Scan for the cell matching the given text and deliver its [X, Y] coordinate at center. 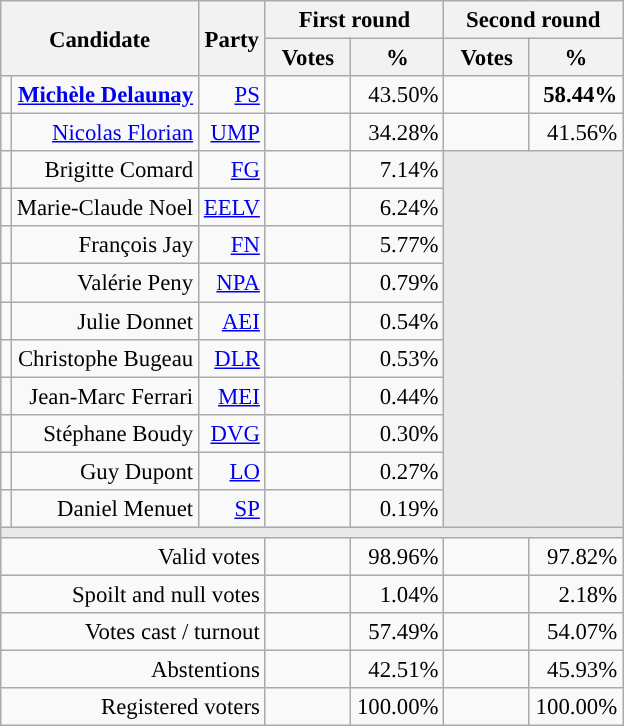
Brigitte Comard [104, 170]
7.14% [398, 170]
FN [232, 245]
MEI [232, 396]
DVG [232, 433]
Guy Dupont [104, 471]
UMP [232, 133]
0.19% [398, 509]
AEI [232, 321]
45.93% [576, 670]
PS [232, 95]
Spoilt and null votes [133, 594]
0.27% [398, 471]
Daniel Menuet [104, 509]
0.44% [398, 396]
Christophe Bugeau [104, 358]
0.30% [398, 433]
Nicolas Florian [104, 133]
Michèle Delaunay [104, 95]
0.53% [398, 358]
34.28% [398, 133]
Jean-Marc Ferrari [104, 396]
Valérie Peny [104, 283]
98.96% [398, 557]
41.56% [576, 133]
97.82% [576, 557]
NPA [232, 283]
LO [232, 471]
58.44% [576, 95]
5.77% [398, 245]
Votes cast / turnout [133, 632]
François Jay [104, 245]
Candidate [100, 38]
2.18% [576, 594]
6.24% [398, 208]
FG [232, 170]
0.79% [398, 283]
EELV [232, 208]
0.54% [398, 321]
Marie-Claude Noel [104, 208]
Party [232, 38]
SP [232, 509]
Valid votes [133, 557]
Stéphane Boudy [104, 433]
42.51% [398, 670]
43.50% [398, 95]
1.04% [398, 594]
DLR [232, 358]
Second round [534, 20]
54.07% [576, 632]
57.49% [398, 632]
Abstentions [133, 670]
Julie Donnet [104, 321]
First round [354, 20]
Registered voters [133, 707]
